Output the (X, Y) coordinate of the center of the cell containing the given text.  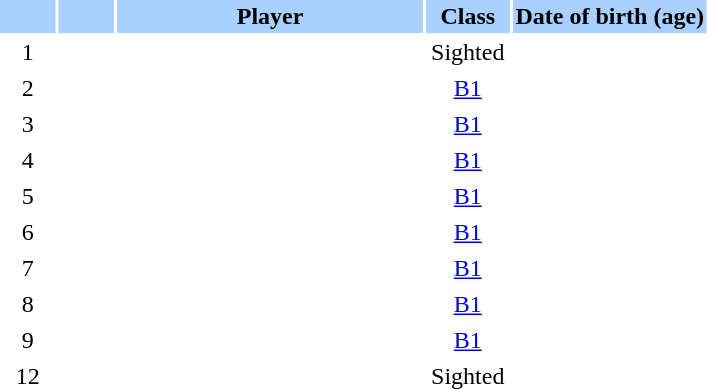
4 (28, 160)
5 (28, 196)
Player (270, 16)
Sighted (468, 52)
Class (468, 16)
9 (28, 340)
3 (28, 124)
7 (28, 268)
1 (28, 52)
6 (28, 232)
8 (28, 304)
Date of birth (age) (610, 16)
2 (28, 88)
